For the text-containing cell, return its midpoint in (X, Y) coordinate format. 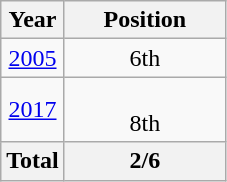
6th (144, 58)
2005 (33, 58)
2017 (33, 110)
2/6 (144, 161)
8th (144, 110)
Position (144, 20)
Total (33, 161)
Year (33, 20)
